Find where the given text appears and provide that cell's center as (x, y) coordinate. 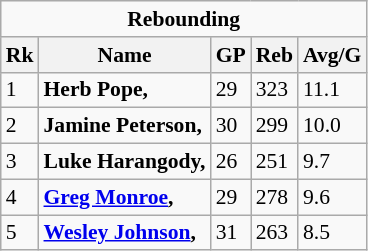
323 (274, 90)
263 (274, 233)
31 (231, 233)
Reb (274, 55)
9.7 (332, 162)
Luke Harangody, (124, 162)
Rebounding (184, 19)
8.5 (332, 233)
1 (20, 90)
5 (20, 233)
2 (20, 126)
Greg Monroe, (124, 197)
26 (231, 162)
Jamine Peterson, (124, 126)
3 (20, 162)
299 (274, 126)
Name (124, 55)
Herb Pope, (124, 90)
Avg/G (332, 55)
30 (231, 126)
4 (20, 197)
GP (231, 55)
11.1 (332, 90)
Rk (20, 55)
278 (274, 197)
9.6 (332, 197)
251 (274, 162)
10.0 (332, 126)
Wesley Johnson, (124, 233)
